Output the [X, Y] coordinate of the center of the cell containing the given text.  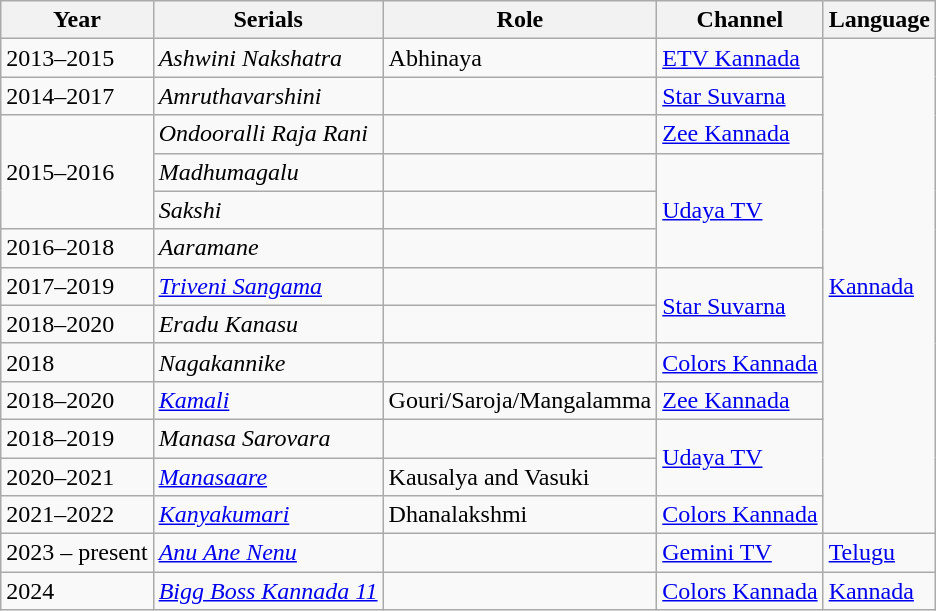
2018 [77, 362]
2024 [77, 591]
Manasaare [268, 477]
2018–2019 [77, 438]
Telugu [879, 553]
Amruthavarshini [268, 96]
Kausalya and Vasuki [520, 477]
Sakshi [268, 210]
2023 – present [77, 553]
Eradu Kanasu [268, 324]
2021–2022 [77, 515]
Dhanalakshmi [520, 515]
Serials [268, 20]
2015–2016 [77, 172]
Kanyakumari [268, 515]
Ondooralli Raja Rani [268, 134]
Nagakannike [268, 362]
Gemini TV [740, 553]
Madhumagalu [268, 172]
2020–2021 [77, 477]
Abhinaya [520, 58]
Manasa Sarovara [268, 438]
Language [879, 20]
2014–2017 [77, 96]
Bigg Boss Kannada 11 [268, 591]
Ashwini Nakshatra [268, 58]
Kamali [268, 400]
Channel [740, 20]
ETV Kannada [740, 58]
Gouri/Saroja/Mangalamma [520, 400]
2017–2019 [77, 286]
Year [77, 20]
Triveni Sangama [268, 286]
Aaramane [268, 248]
Anu Ane Nenu [268, 553]
Role [520, 20]
2016–2018 [77, 248]
2013–2015 [77, 58]
